Detect which cell encompasses the target text, then output its [X, Y] center coordinate. 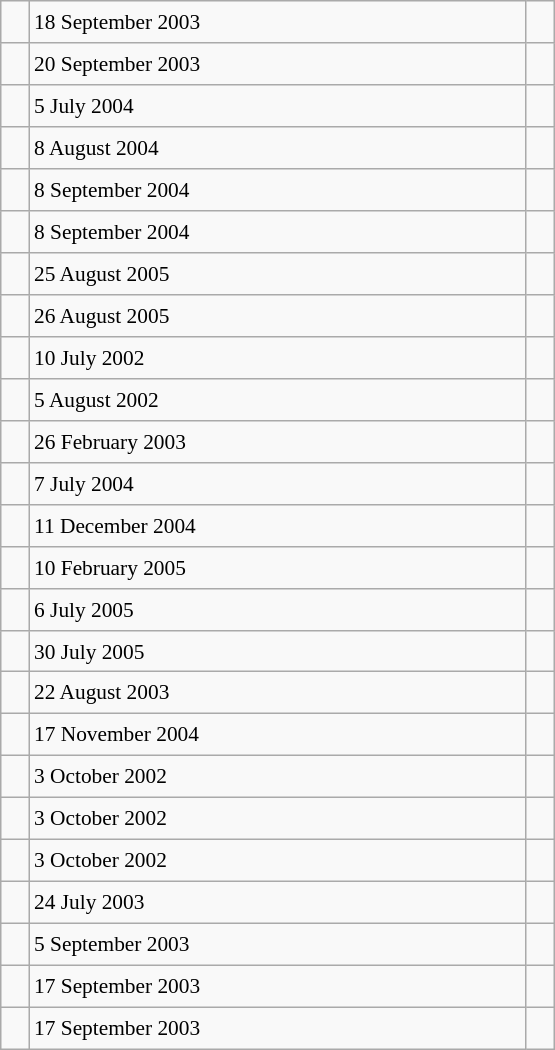
30 July 2005 [278, 651]
10 February 2005 [278, 567]
17 November 2004 [278, 735]
5 August 2002 [278, 399]
5 September 2003 [278, 945]
22 August 2003 [278, 693]
26 August 2005 [278, 316]
6 July 2005 [278, 609]
11 December 2004 [278, 525]
25 August 2005 [278, 274]
5 July 2004 [278, 106]
18 September 2003 [278, 22]
7 July 2004 [278, 483]
8 August 2004 [278, 148]
24 July 2003 [278, 903]
20 September 2003 [278, 64]
10 July 2002 [278, 358]
26 February 2003 [278, 441]
